Extract the [X, Y] coordinate from the center of the cell holding the provided text.  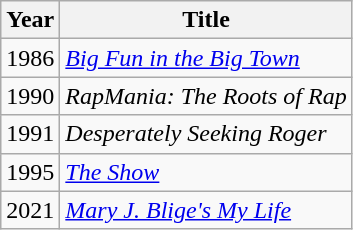
1986 [30, 58]
1990 [30, 96]
Mary J. Blige's My Life [206, 210]
Title [206, 20]
1995 [30, 172]
Year [30, 20]
Big Fun in the Big Town [206, 58]
1991 [30, 134]
2021 [30, 210]
The Show [206, 172]
Desperately Seeking Roger [206, 134]
RapMania: The Roots of Rap [206, 96]
